Identify which cell holds the provided text, then report its (X, Y) central coordinate. 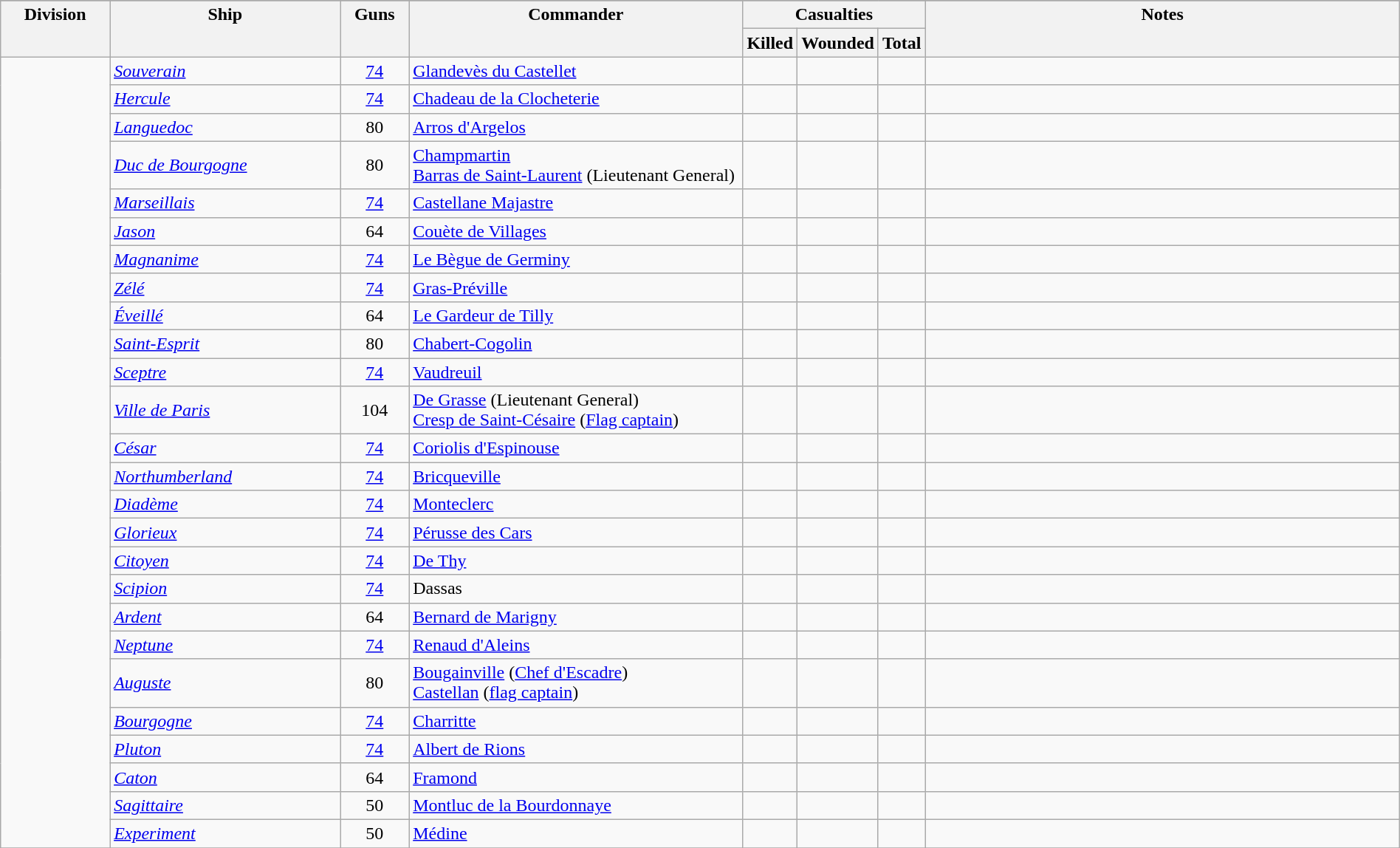
Bricqueville (576, 476)
Zélé (225, 287)
Pluton (225, 749)
Jason (225, 231)
De Grasse (Lieutenant General)Cresp de Saint-Césaire (Flag captain) (576, 411)
Sceptre (225, 372)
Casualties (834, 15)
Neptune (225, 645)
Auguste (225, 683)
Ship (225, 29)
Division (55, 29)
Ville de Paris (225, 411)
Médine (576, 833)
Le Gardeur de Tilly (576, 315)
Ardent (225, 617)
Glandevès du Castellet (576, 71)
Monteclerc (576, 505)
Wounded (838, 43)
Chadeau de la Clocheterie (576, 99)
Killed (770, 43)
Arros d'Argelos (576, 127)
Guns (375, 29)
Bernard de Marigny (576, 617)
Framond (576, 777)
Castellane Majastre (576, 203)
Citoyen (225, 561)
Gras-Préville (576, 287)
Scipion (225, 589)
Éveillé (225, 315)
De Thy (576, 561)
Hercule (225, 99)
Bourgogne (225, 721)
Notes (1162, 29)
Languedoc (225, 127)
Souverain (225, 71)
Coriolis d'Espinouse (576, 448)
Marseillais (225, 203)
Chabert-Cogolin (576, 343)
César (225, 448)
Le Bègue de Germiny (576, 259)
Vaudreuil (576, 372)
Commander (576, 29)
Magnanime (225, 259)
Diadème (225, 505)
Charritte (576, 721)
Duc de Bourgogne (225, 165)
Albert de Rions (576, 749)
Pérusse des Cars (576, 533)
Caton (225, 777)
Couète de Villages (576, 231)
Saint-Esprit (225, 343)
104 (375, 411)
Dassas (576, 589)
Total (902, 43)
Experiment (225, 833)
Bougainville (Chef d'Escadre)Castellan (flag captain) (576, 683)
Sagittaire (225, 805)
ChampmartinBarras de Saint-Laurent (Lieutenant General) (576, 165)
Renaud d'Aleins (576, 645)
Glorieux (225, 533)
Montluc de la Bourdonnaye (576, 805)
Northumberland (225, 476)
